From the cell containing the given text, extract its center point as (x, y) coordinate. 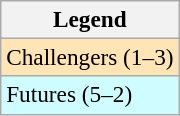
Futures (5–2) (90, 95)
Challengers (1–3) (90, 57)
Legend (90, 19)
